Pinpoint the cell where the given text exists, returning its [x, y] midpoint coordinate. 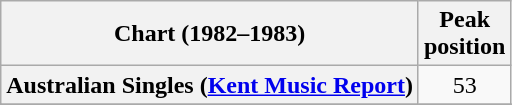
Chart (1982–1983) [210, 34]
Australian Singles (Kent Music Report) [210, 85]
Peakposition [464, 34]
53 [464, 85]
